From the cell containing the given text, extract its center point as [x, y] coordinate. 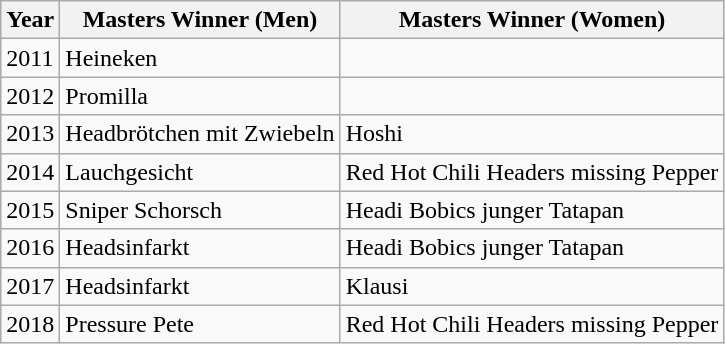
2017 [30, 286]
2016 [30, 248]
Headbrötchen mit Zwiebeln [200, 134]
Klausi [532, 286]
Promilla [200, 96]
Lauchgesicht [200, 172]
Year [30, 20]
Pressure Pete [200, 324]
Sniper Schorsch [200, 210]
Masters Winner (Women) [532, 20]
2011 [30, 58]
2015 [30, 210]
Masters Winner (Men) [200, 20]
2014 [30, 172]
2013 [30, 134]
2018 [30, 324]
Hoshi [532, 134]
Heineken [200, 58]
2012 [30, 96]
